Scan for the cell matching the given text and deliver its [x, y] coordinate at center. 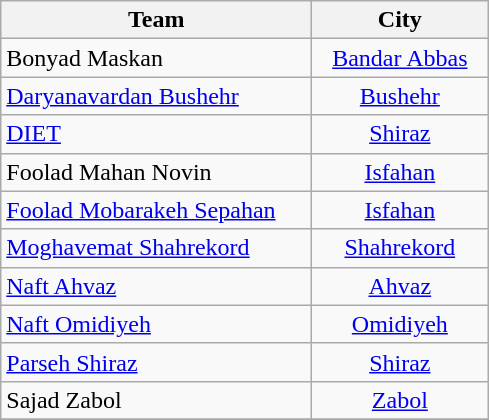
Shahrekord [400, 248]
City [400, 20]
Moghavemat Shahrekord [156, 248]
Sajad Zabol [156, 400]
Naft Omidiyeh [156, 324]
Bonyad Maskan [156, 58]
Zabol [400, 400]
Omidiyeh [400, 324]
Bandar Abbas [400, 58]
Foolad Mahan Novin [156, 172]
Bushehr [400, 96]
Team [156, 20]
Ahvaz [400, 286]
Naft Ahvaz [156, 286]
Parseh Shiraz [156, 362]
Daryanavardan Bushehr [156, 96]
DIET [156, 134]
Foolad Mobarakeh Sepahan [156, 210]
